Return the [x, y] coordinate for the center point of the cell that contains the specified text.  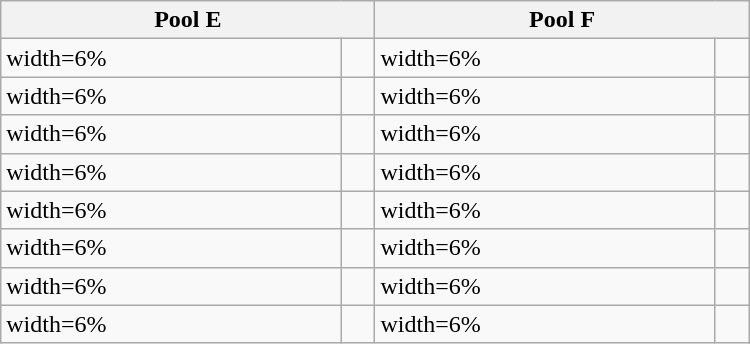
Pool E [188, 20]
Pool F [562, 20]
